Return the [x, y] coordinate for the center point of the cell that contains the specified text.  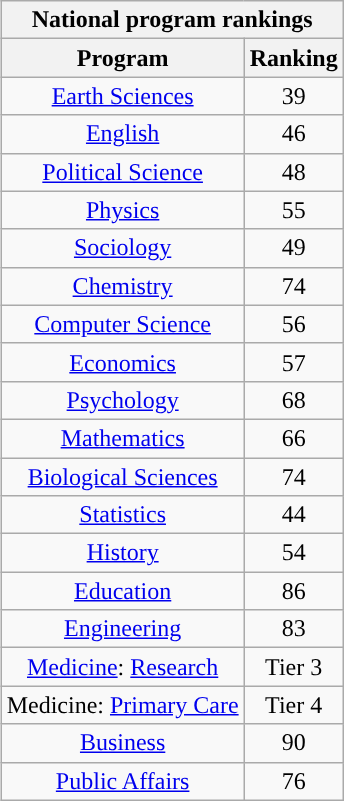
Ranking [294, 58]
90 [294, 743]
56 [294, 324]
55 [294, 210]
44 [294, 515]
Physics [122, 210]
Public Affairs [122, 781]
49 [294, 248]
Economics [122, 362]
Computer Science [122, 324]
39 [294, 96]
Business [122, 743]
Engineering [122, 629]
Medicine: Research [122, 667]
Tier 3 [294, 667]
Medicine: Primary Care [122, 705]
Tier 4 [294, 705]
English [122, 134]
Mathematics [122, 438]
83 [294, 629]
Education [122, 591]
86 [294, 591]
National program rankings [172, 20]
54 [294, 553]
57 [294, 362]
Program [122, 58]
Biological Sciences [122, 477]
46 [294, 134]
Psychology [122, 400]
66 [294, 438]
Earth Sciences [122, 96]
Political Science [122, 172]
Chemistry [122, 286]
48 [294, 172]
Sociology [122, 248]
History [122, 553]
68 [294, 400]
Statistics [122, 515]
76 [294, 781]
